Detect which cell encompasses the target text, then output its (x, y) center coordinate. 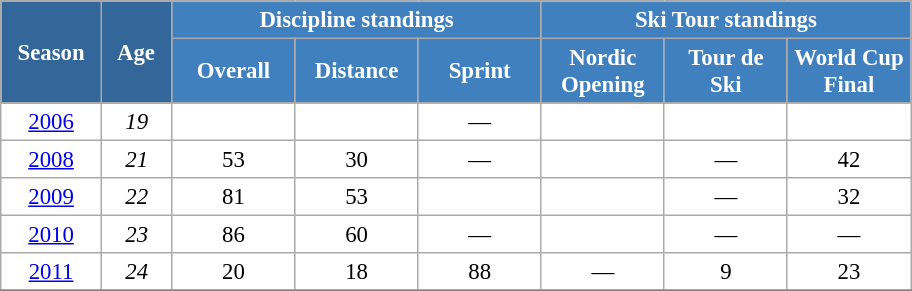
21 (136, 160)
2006 (52, 122)
2008 (52, 160)
22 (136, 197)
42 (848, 160)
World CupFinal (848, 72)
30 (356, 160)
Overall (234, 72)
2010 (52, 235)
86 (234, 235)
Discipline standings (356, 20)
2009 (52, 197)
23 (136, 235)
NordicOpening (602, 72)
Ski Tour standings (726, 20)
60 (356, 235)
19 (136, 122)
Distance (356, 72)
Tour deSki (726, 72)
81 (234, 197)
Season (52, 52)
Sprint (480, 72)
Age (136, 52)
32 (848, 197)
